Return [x, y] of the center of cell containing provided text 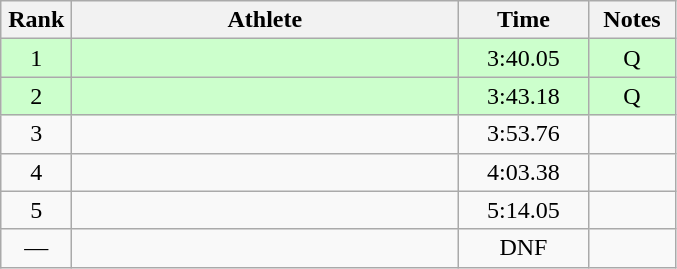
Time [524, 20]
5:14.05 [524, 210]
3:40.05 [524, 58]
DNF [524, 248]
3:53.76 [524, 134]
Athlete [265, 20]
1 [36, 58]
5 [36, 210]
3 [36, 134]
Rank [36, 20]
4:03.38 [524, 172]
2 [36, 96]
— [36, 248]
Notes [632, 20]
3:43.18 [524, 96]
4 [36, 172]
